Pinpoint the cell where the given text exists, returning its (x, y) midpoint coordinate. 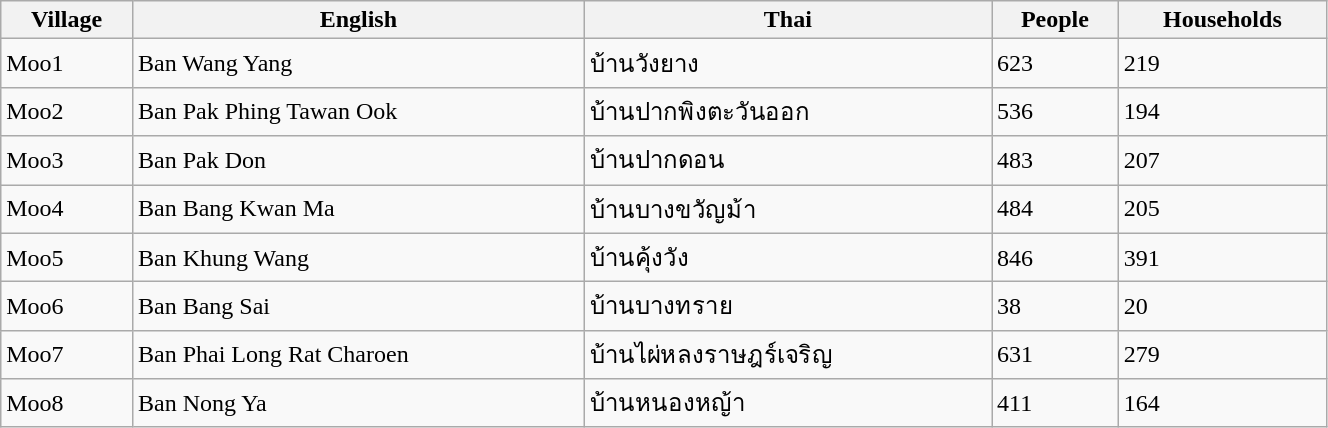
People (1056, 20)
279 (1222, 354)
Ban Pak Don (358, 160)
391 (1222, 258)
Moo5 (67, 258)
Ban Wang Yang (358, 64)
219 (1222, 64)
Households (1222, 20)
194 (1222, 112)
Ban Bang Kwan Ma (358, 208)
บ้านปากดอน (788, 160)
483 (1056, 160)
623 (1056, 64)
Moo2 (67, 112)
631 (1056, 354)
846 (1056, 258)
536 (1056, 112)
บ้านวังยาง (788, 64)
Moo7 (67, 354)
38 (1056, 306)
บ้านปากพิงตะวันออก (788, 112)
Moo6 (67, 306)
บ้านบางขวัญม้า (788, 208)
บ้านหนองหญ้า (788, 404)
Moo4 (67, 208)
205 (1222, 208)
Ban Khung Wang (358, 258)
Ban Nong Ya (358, 404)
Moo3 (67, 160)
บ้านไผ่หลงราษฎร์เจริญ (788, 354)
Ban Pak Phing Tawan Ook (358, 112)
Moo8 (67, 404)
484 (1056, 208)
164 (1222, 404)
Moo1 (67, 64)
บ้านคุ้งวัง (788, 258)
20 (1222, 306)
Thai (788, 20)
บ้านบางทราย (788, 306)
207 (1222, 160)
Ban Bang Sai (358, 306)
411 (1056, 404)
English (358, 20)
Village (67, 20)
Ban Phai Long Rat Charoen (358, 354)
